Return [X, Y] of the center of cell containing provided text 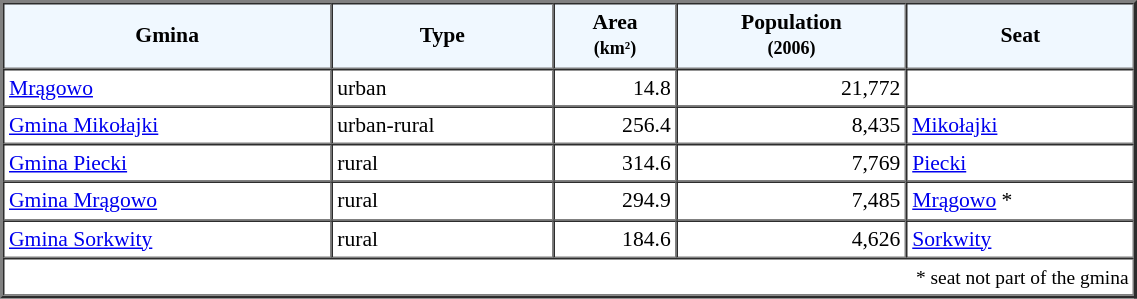
urban-rural [442, 125]
256.4 [614, 125]
Mrągowo * [1020, 201]
Gmina Sorkwity [167, 239]
Sorkwity [1020, 239]
Seat [1020, 36]
Gmina Mikołajki [167, 125]
Gmina [167, 36]
Population(2006) [792, 36]
Area(km²) [614, 36]
4,626 [792, 239]
Gmina Piecki [167, 163]
7,769 [792, 163]
* seat not part of the gmina [569, 277]
184.6 [614, 239]
7,485 [792, 201]
294.9 [614, 201]
314.6 [614, 163]
8,435 [792, 125]
Piecki [1020, 163]
Gmina Mrągowo [167, 201]
Type [442, 36]
Mrągowo [167, 87]
Mikołajki [1020, 125]
urban [442, 87]
14.8 [614, 87]
21,772 [792, 87]
